Determine the (x, y) coordinate at the center of the cell enclosing the given text.  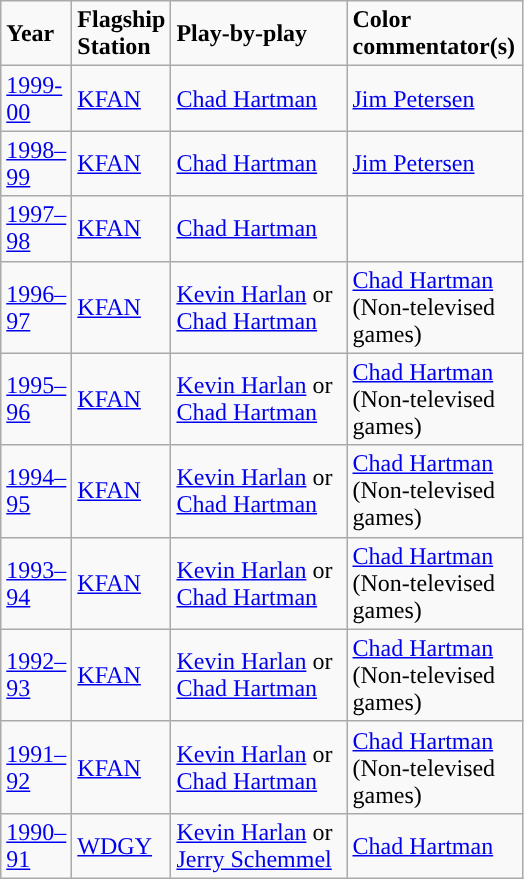
1993–94 (36, 583)
Flagship Station (122, 34)
1991–92 (36, 767)
WDGY (122, 846)
1998–99 (36, 164)
1997–98 (36, 228)
1999-00 (36, 98)
1994–95 (36, 491)
Kevin Harlan or Jerry Schemmel (259, 846)
1992–93 (36, 675)
Year (36, 34)
1995–96 (36, 399)
Color commentator(s) (435, 34)
Play-by-play (259, 34)
1990–91 (36, 846)
1996–97 (36, 307)
